Pinpoint the cell where the given text exists, returning its [x, y] midpoint coordinate. 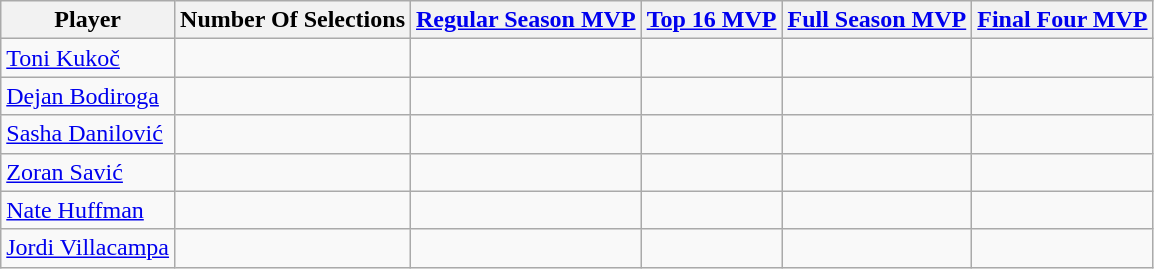
Dejan Bodiroga [88, 96]
Zoran Savić [88, 172]
Nate Huffman [88, 210]
Full Season MVP [877, 20]
Number Of Selections [293, 20]
Top 16 MVP [712, 20]
Toni Kukoč [88, 58]
Regular Season MVP [526, 20]
Player [88, 20]
Jordi Villacampa [88, 248]
Sasha Danilović [88, 134]
Final Four MVP [1062, 20]
